Extract the [x, y] coordinate from the center of the cell holding the provided text.  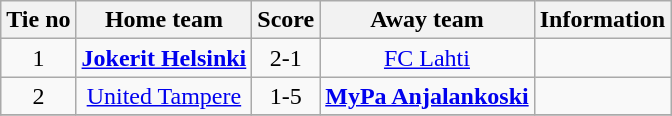
Away team [427, 20]
1 [38, 58]
2 [38, 96]
1-5 [286, 96]
United Tampere [164, 96]
Tie no [38, 20]
MyPa Anjalankoski [427, 96]
Information [602, 20]
Home team [164, 20]
2-1 [286, 58]
FC Lahti [427, 58]
Score [286, 20]
Jokerit Helsinki [164, 58]
